From the cell containing the given text, extract its center point as [x, y] coordinate. 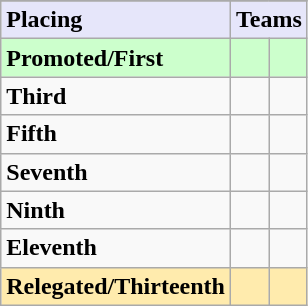
Ninth [116, 210]
Eleventh [116, 248]
Fifth [116, 134]
Teams [268, 20]
Promoted/First [116, 58]
Seventh [116, 172]
Placing [116, 20]
Relegated/Thirteenth [116, 286]
Third [116, 96]
